Output the (X, Y) coordinate of the center of the cell containing the given text.  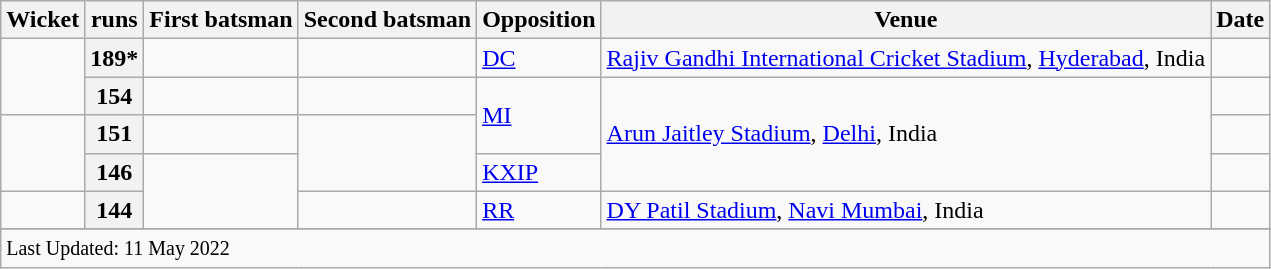
Arun Jaitley Stadium, Delhi, India (906, 134)
Opposition (539, 20)
Rajiv Gandhi International Cricket Stadium, Hyderabad, India (906, 58)
154 (114, 96)
Second batsman (387, 20)
MI (539, 115)
First batsman (221, 20)
Last Updated: 11 May 2022 (636, 248)
Venue (906, 20)
144 (114, 210)
KXIP (539, 172)
146 (114, 172)
151 (114, 134)
Wicket (43, 20)
189* (114, 58)
Date (1240, 20)
DC (539, 58)
DY Patil Stadium, Navi Mumbai, India (906, 210)
runs (114, 20)
RR (539, 210)
